Pinpoint the cell where the given text exists, returning its [X, Y] midpoint coordinate. 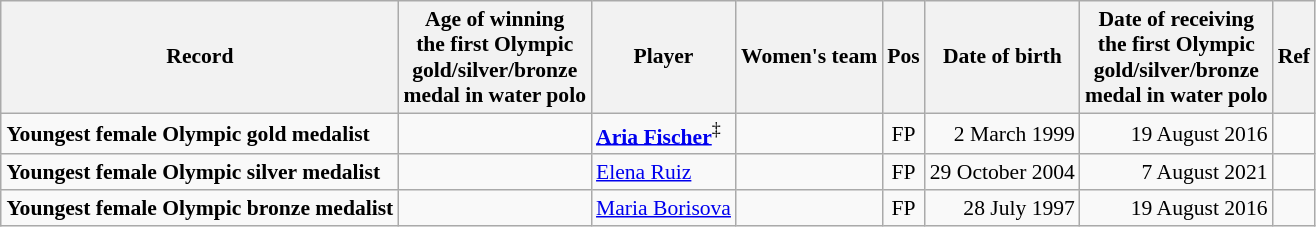
2 March 1999 [1002, 134]
28 July 1997 [1002, 208]
Maria Borisova [664, 208]
Date of birth [1002, 57]
Pos [904, 57]
Aria Fischer‡ [664, 134]
Ref [1294, 57]
Age of winningthe first Olympicgold/silver/bronzemedal in water polo [494, 57]
29 October 2004 [1002, 173]
Record [200, 57]
Date of receivingthe first Olympicgold/silver/bronzemedal in water polo [1176, 57]
Player [664, 57]
Youngest female Olympic gold medalist [200, 134]
7 August 2021 [1176, 173]
Youngest female Olympic bronze medalist [200, 208]
Women's team [809, 57]
Youngest female Olympic silver medalist [200, 173]
Elena Ruiz [664, 173]
